Capture the cell that displays the provided text and extract its [X, Y] central coordinate. 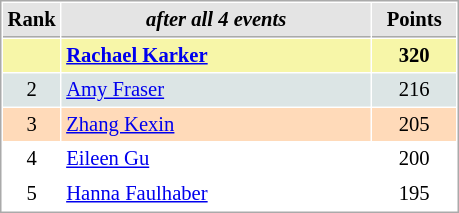
Rank [32, 20]
5 [32, 194]
216 [414, 90]
205 [414, 124]
after all 4 events [216, 20]
320 [414, 56]
4 [32, 158]
Amy Fraser [216, 90]
Zhang Kexin [216, 124]
195 [414, 194]
Points [414, 20]
Eileen Gu [216, 158]
3 [32, 124]
Rachael Karker [216, 56]
200 [414, 158]
Hanna Faulhaber [216, 194]
2 [32, 90]
